Determine the (X, Y) coordinate at the center of the cell enclosing the given text.  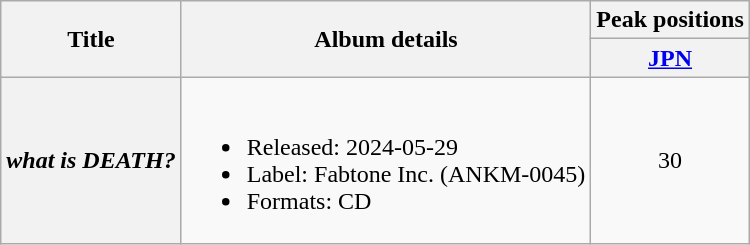
Title (91, 39)
what is DEATH? (91, 160)
JPN (670, 58)
30 (670, 160)
Peak positions (670, 20)
Released: 2024-05-29Label: Fabtone Inc. (ANKM-0045)Formats: CD (386, 160)
Album details (386, 39)
